Return [x, y] of the center of cell containing provided text 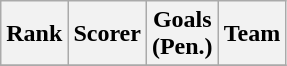
Goals(Pen.) [182, 34]
Team [252, 34]
Scorer [108, 34]
Rank [34, 34]
